Identify which cell holds the provided text, then report its [x, y] central coordinate. 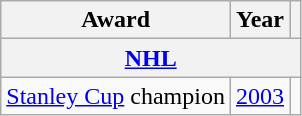
Stanley Cup champion [116, 96]
2003 [260, 96]
Award [116, 20]
NHL [151, 58]
Year [260, 20]
